Search for the cell housing the specified text and yield its (X, Y) center coordinate. 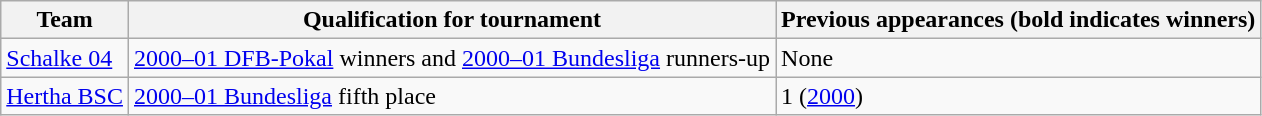
None (1018, 58)
2000–01 Bundesliga fifth place (452, 96)
1 (2000) (1018, 96)
Hertha BSC (65, 96)
2000–01 DFB-Pokal winners and 2000–01 Bundesliga runners-up (452, 58)
Schalke 04 (65, 58)
Qualification for tournament (452, 20)
Previous appearances (bold indicates winners) (1018, 20)
Team (65, 20)
